Provide the (X, Y) coordinate of the cell's center where the given text is located.  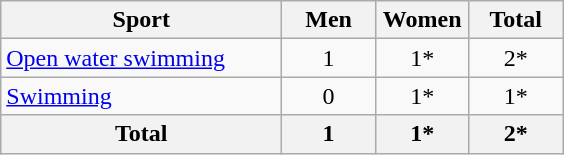
Open water swimming (142, 58)
Swimming (142, 96)
Sport (142, 20)
Men (329, 20)
Women (422, 20)
0 (329, 96)
